Return the (x, y) coordinate for the center point of the cell that contains the specified text.  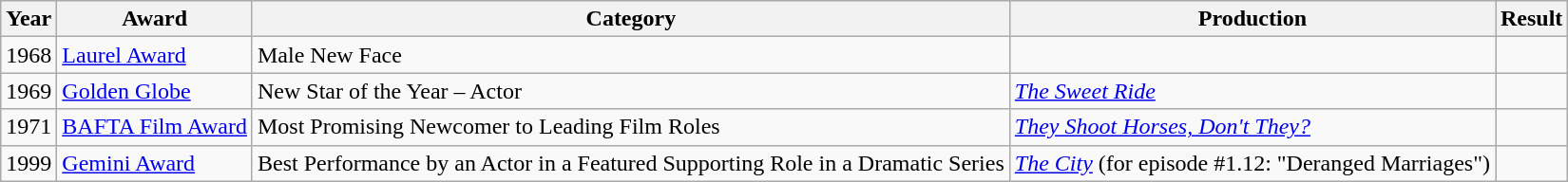
Most Promising Newcomer to Leading Film Roles (631, 127)
Gemini Award (155, 163)
1968 (29, 55)
BAFTA Film Award (155, 127)
Male New Face (631, 55)
Year (29, 19)
Award (155, 19)
1971 (29, 127)
The City (for episode #1.12: "Deranged Marriages") (1252, 163)
Best Performance by an Actor in a Featured Supporting Role in a Dramatic Series (631, 163)
Category (631, 19)
Production (1252, 19)
Laurel Award (155, 55)
New Star of the Year – Actor (631, 91)
1969 (29, 91)
They Shoot Horses, Don't They? (1252, 127)
1999 (29, 163)
Golden Globe (155, 91)
Result (1532, 19)
The Sweet Ride (1252, 91)
